Extract the [x, y] coordinate from the center of the cell holding the provided text.  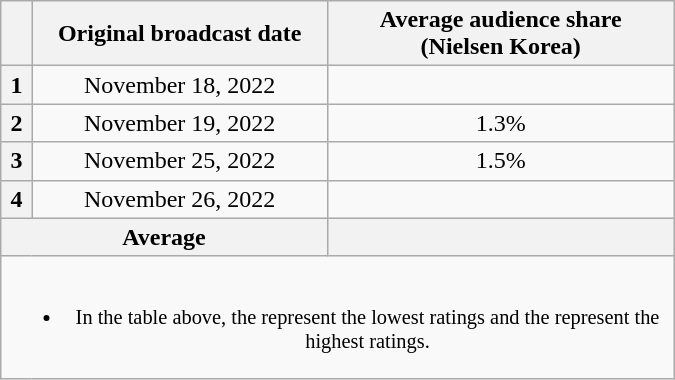
3 [16, 161]
Original broadcast date [180, 34]
Average [164, 237]
2 [16, 123]
1 [16, 85]
In the table above, the represent the lowest ratings and the represent the highest ratings. [338, 317]
November 26, 2022 [180, 199]
November 25, 2022 [180, 161]
1.3% [500, 123]
November 19, 2022 [180, 123]
1.5% [500, 161]
Average audience share(Nielsen Korea) [500, 34]
4 [16, 199]
November 18, 2022 [180, 85]
